Pinpoint the cell where the given text exists, returning its [x, y] midpoint coordinate. 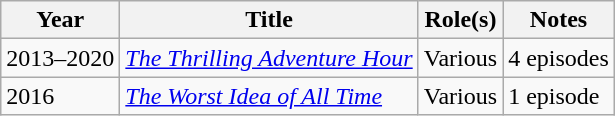
Title [269, 20]
2013–2020 [60, 58]
Notes [559, 20]
Year [60, 20]
The Thrilling Adventure Hour [269, 58]
Role(s) [460, 20]
The Worst Idea of All Time [269, 96]
1 episode [559, 96]
2016 [60, 96]
4 episodes [559, 58]
